Pinpoint the cell where the given text exists, returning its (x, y) midpoint coordinate. 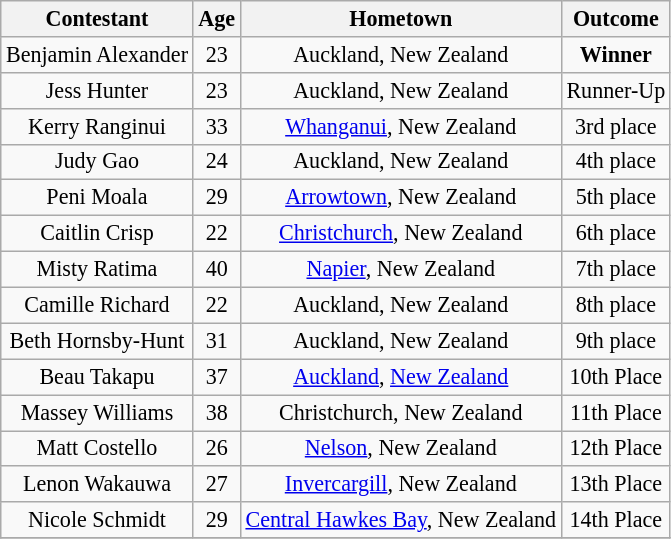
Arrowtown, New Zealand (400, 198)
Outcome (616, 18)
12th Place (616, 448)
Contestant (97, 18)
4th place (616, 162)
Age (216, 18)
11th Place (616, 412)
Peni Moala (97, 198)
Napier, New Zealand (400, 269)
26 (216, 448)
5th place (616, 198)
Judy Gao (97, 162)
38 (216, 412)
Camille Richard (97, 305)
31 (216, 341)
7th place (616, 269)
10th Place (616, 377)
27 (216, 484)
Lenon Wakauwa (97, 484)
Beau Takapu (97, 377)
Caitlin Crisp (97, 233)
33 (216, 126)
Kerry Ranginui (97, 126)
Benjamin Alexander (97, 54)
Whanganui, New Zealand (400, 126)
Hometown (400, 18)
9th place (616, 341)
6th place (616, 233)
40 (216, 269)
Runner-Up (616, 90)
Invercargill, New Zealand (400, 484)
Misty Ratima (97, 269)
8th place (616, 305)
14th Place (616, 520)
Central Hawkes Bay, New Zealand (400, 520)
24 (216, 162)
Beth Hornsby-Hunt (97, 341)
Winner (616, 54)
Massey Williams (97, 412)
Matt Costello (97, 448)
13th Place (616, 484)
Nelson, New Zealand (400, 448)
37 (216, 377)
Nicole Schmidt (97, 520)
3rd place (616, 126)
Jess Hunter (97, 90)
